Scan for the cell matching the given text and deliver its (x, y) coordinate at center. 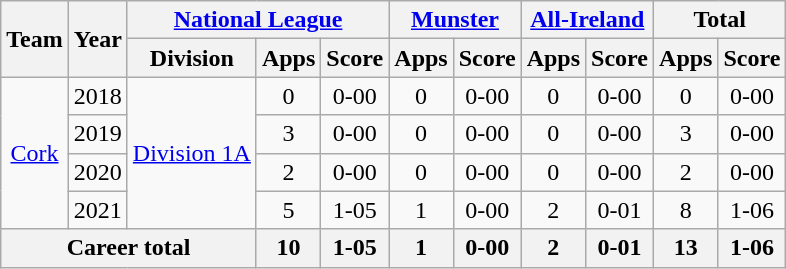
Munster (455, 20)
2021 (98, 210)
10 (288, 248)
Cork (35, 153)
All-Ireland (587, 20)
Division 1A (192, 153)
2019 (98, 134)
13 (686, 248)
Year (98, 39)
Total (720, 20)
Team (35, 39)
Division (192, 58)
National League (258, 20)
Career total (129, 248)
2020 (98, 172)
8 (686, 210)
5 (288, 210)
2018 (98, 96)
